Return the (x, y) coordinate for the center point of the cell that contains the specified text.  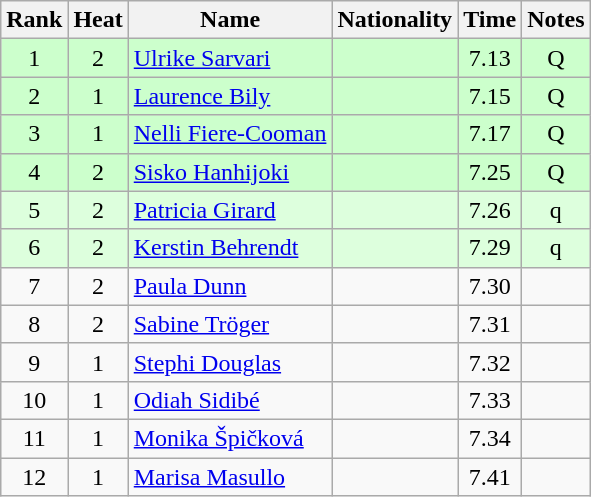
10 (34, 400)
6 (34, 248)
7.33 (490, 400)
3 (34, 134)
Marisa Masullo (230, 477)
5 (34, 210)
8 (34, 324)
7.15 (490, 96)
7.30 (490, 286)
7.26 (490, 210)
Notes (556, 20)
Odiah Sidibé (230, 400)
7.34 (490, 438)
7.13 (490, 58)
12 (34, 477)
4 (34, 172)
9 (34, 362)
7 (34, 286)
Sisko Hanhijoki (230, 172)
Ulrike Sarvari (230, 58)
7.41 (490, 477)
Heat (98, 20)
Time (490, 20)
Nelli Fiere-Cooman (230, 134)
7.32 (490, 362)
Stephi Douglas (230, 362)
7.25 (490, 172)
Sabine Tröger (230, 324)
Kerstin Behrendt (230, 248)
Nationality (395, 20)
Name (230, 20)
11 (34, 438)
Rank (34, 20)
7.29 (490, 248)
Laurence Bily (230, 96)
7.17 (490, 134)
Paula Dunn (230, 286)
Patricia Girard (230, 210)
7.31 (490, 324)
Monika Špičková (230, 438)
